Identify which cell holds the provided text, then report its (x, y) central coordinate. 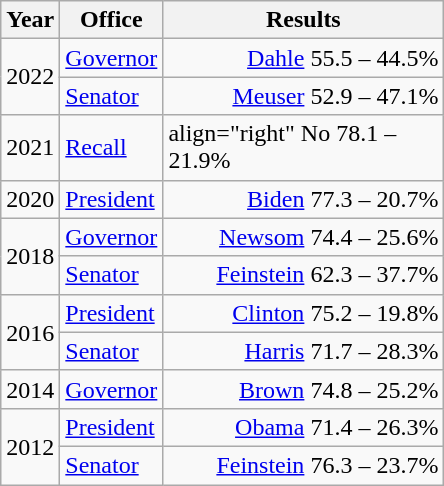
2018 (30, 256)
Meuser 52.9 – 47.1% (304, 96)
Results (304, 20)
Feinstein 62.3 – 37.7% (304, 275)
Dahle 55.5 – 44.5% (304, 58)
2020 (30, 199)
Obama 71.4 – 26.3% (304, 427)
2014 (30, 389)
Recall (112, 148)
Brown 74.8 – 25.2% (304, 389)
Newsom 74.4 – 25.6% (304, 237)
Biden 77.3 – 20.7% (304, 199)
Harris 71.7 – 28.3% (304, 351)
2016 (30, 332)
Year (30, 20)
Office (112, 20)
2012 (30, 446)
Feinstein 76.3 – 23.7% (304, 465)
2021 (30, 148)
align="right" No 78.1 – 21.9% (304, 148)
2022 (30, 77)
Clinton 75.2 – 19.8% (304, 313)
